Return (x, y) of the center of cell containing provided text 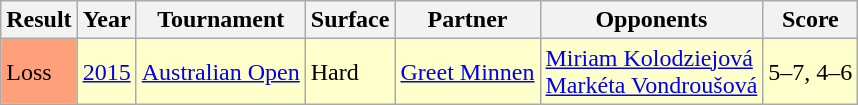
Surface (350, 20)
Miriam Kolodziejová Markéta Vondroušová (652, 72)
Partner (468, 20)
Result (39, 20)
Opponents (652, 20)
Australian Open (220, 72)
5–7, 4–6 (810, 72)
Hard (350, 72)
Loss (39, 72)
Tournament (220, 20)
2015 (106, 72)
Year (106, 20)
Greet Minnen (468, 72)
Score (810, 20)
